Pinpoint the cell where the given text exists, returning its [x, y] midpoint coordinate. 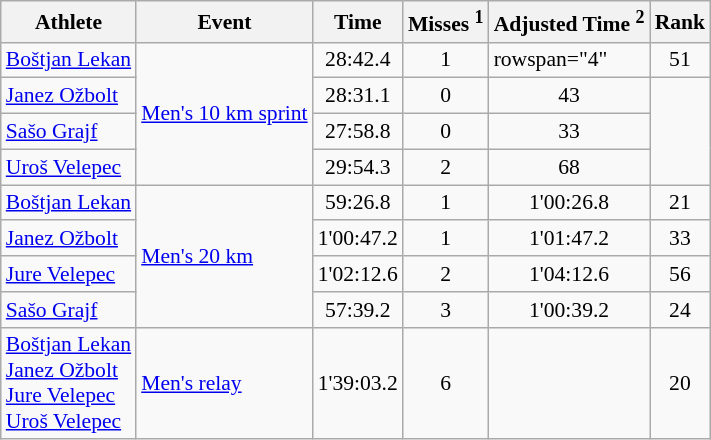
Event [224, 22]
3 [446, 310]
43 [570, 96]
1'00:39.2 [570, 310]
21 [680, 203]
6 [446, 383]
Misses 1 [446, 22]
Uroš Velepec [68, 167]
Men's 20 km [224, 256]
27:58.8 [358, 132]
24 [680, 310]
1'00:26.8 [570, 203]
51 [680, 60]
59:26.8 [358, 203]
57:39.2 [358, 310]
20 [680, 383]
rowspan="4" [570, 60]
29:54.3 [358, 167]
Adjusted Time 2 [570, 22]
1'39:03.2 [358, 383]
Jure Velepec [68, 274]
28:31.1 [358, 96]
Men's 10 km sprint [224, 113]
1'01:47.2 [570, 239]
Athlete [68, 22]
1'04:12.6 [570, 274]
1'00:47.2 [358, 239]
28:42.4 [358, 60]
Men's relay [224, 383]
Boštjan LekanJanez OžboltJure VelepecUroš Velepec [68, 383]
68 [570, 167]
56 [680, 274]
Time [358, 22]
Rank [680, 22]
1'02:12.6 [358, 274]
